Detect which cell encompasses the target text, then output its [X, Y] center coordinate. 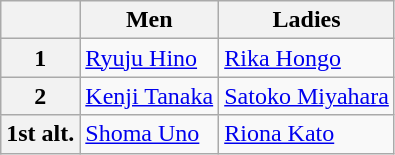
Ryuju Hino [150, 58]
Riona Kato [307, 134]
Ladies [307, 20]
Shoma Uno [150, 134]
Satoko Miyahara [307, 96]
Men [150, 20]
1 [40, 58]
1st alt. [40, 134]
Kenji Tanaka [150, 96]
2 [40, 96]
Rika Hongo [307, 58]
